Provide the (x, y) coordinate of the cell's center where the given text is located.  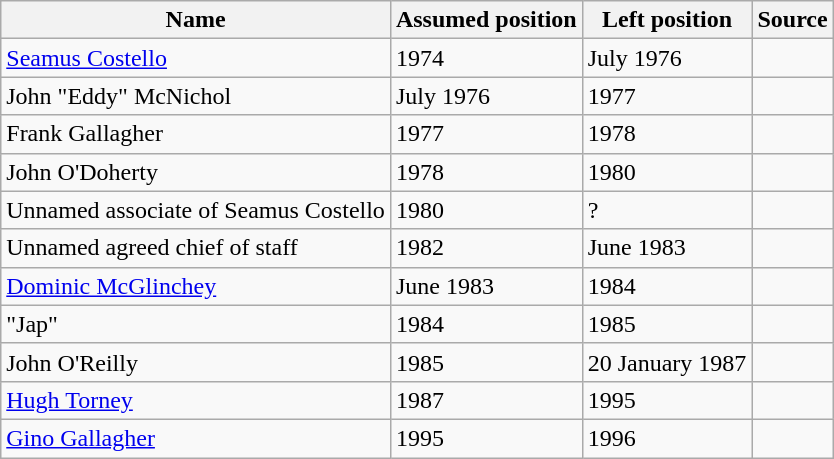
Unnamed agreed chief of staff (196, 248)
? (667, 210)
Gino Gallagher (196, 438)
1987 (486, 400)
1974 (486, 58)
John O'Doherty (196, 172)
Unnamed associate of Seamus Costello (196, 210)
Hugh Torney (196, 400)
1982 (486, 248)
Name (196, 20)
Assumed position (486, 20)
John "Eddy" McNichol (196, 96)
Source (792, 20)
Left position (667, 20)
"Jap" (196, 324)
John O'Reilly (196, 362)
1996 (667, 438)
Seamus Costello (196, 58)
Frank Gallagher (196, 134)
Dominic McGlinchey (196, 286)
20 January 1987 (667, 362)
